Find where the given text appears and provide that cell's center as (X, Y) coordinate. 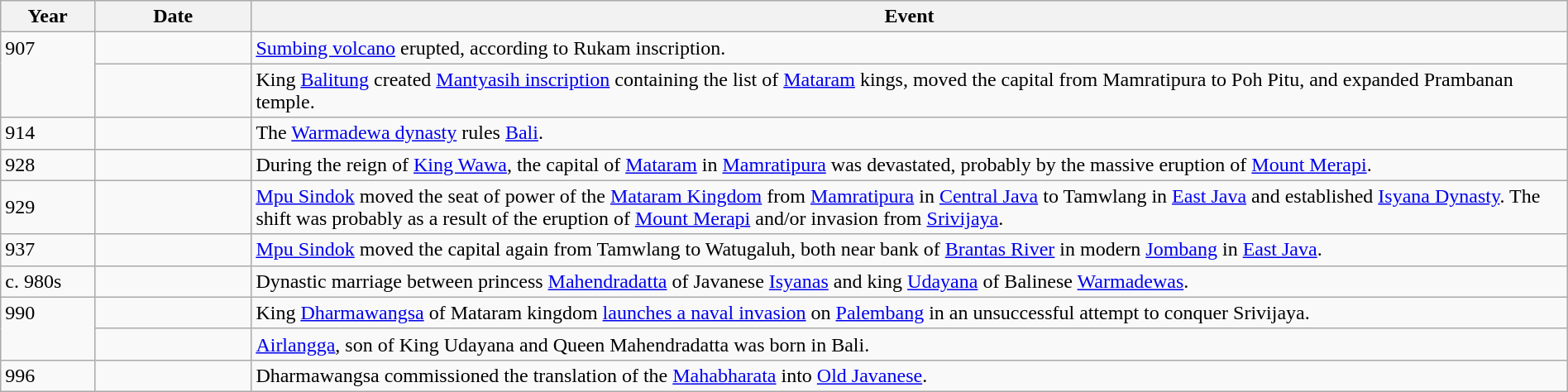
Event (910, 17)
c. 980s (48, 281)
King Dharmawangsa of Mataram kingdom launches a naval invasion on Palembang in an unsuccessful attempt to conquer Srivijaya. (910, 313)
Dynastic marriage between princess Mahendradatta of Javanese Isyanas and king Udayana of Balinese Warmadewas. (910, 281)
996 (48, 375)
During the reign of King Wawa, the capital of Mataram in Mamratipura was devastated, probably by the massive eruption of Mount Merapi. (910, 165)
The Warmadewa dynasty rules Bali. (910, 133)
990 (48, 328)
Sumbing volcano erupted, according to Rukam inscription. (910, 48)
Mpu Sindok moved the capital again from Tamwlang to Watugaluh, both near bank of Brantas River in modern Jombang in East Java. (910, 250)
Date (172, 17)
929 (48, 207)
Airlangga, son of King Udayana and Queen Mahendradatta was born in Bali. (910, 344)
914 (48, 133)
Year (48, 17)
937 (48, 250)
907 (48, 74)
Dharmawangsa commissioned the translation of the Mahabharata into Old Javanese. (910, 375)
928 (48, 165)
